Return the (X, Y) coordinate for the center point of the cell that contains the specified text.  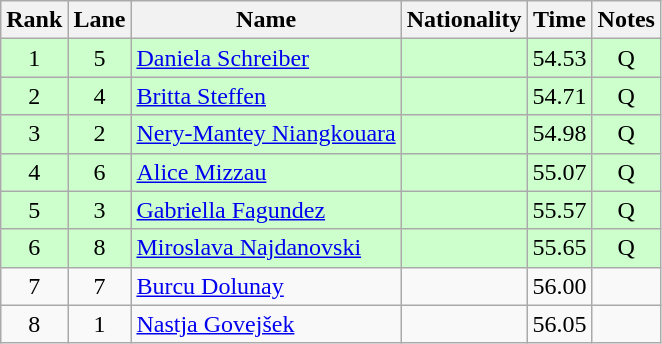
56.05 (560, 324)
Lane (100, 20)
Name (266, 20)
56.00 (560, 286)
Time (560, 20)
Britta Steffen (266, 96)
Nationality (464, 20)
Notes (626, 20)
Rank (34, 20)
Burcu Dolunay (266, 286)
54.53 (560, 58)
55.65 (560, 248)
55.07 (560, 172)
Alice Mizzau (266, 172)
54.71 (560, 96)
Miroslava Najdanovski (266, 248)
Gabriella Fagundez (266, 210)
Nery-Mantey Niangkouara (266, 134)
Nastja Govejšek (266, 324)
55.57 (560, 210)
Daniela Schreiber (266, 58)
54.98 (560, 134)
